Pinpoint the cell where the given text exists, returning its [X, Y] midpoint coordinate. 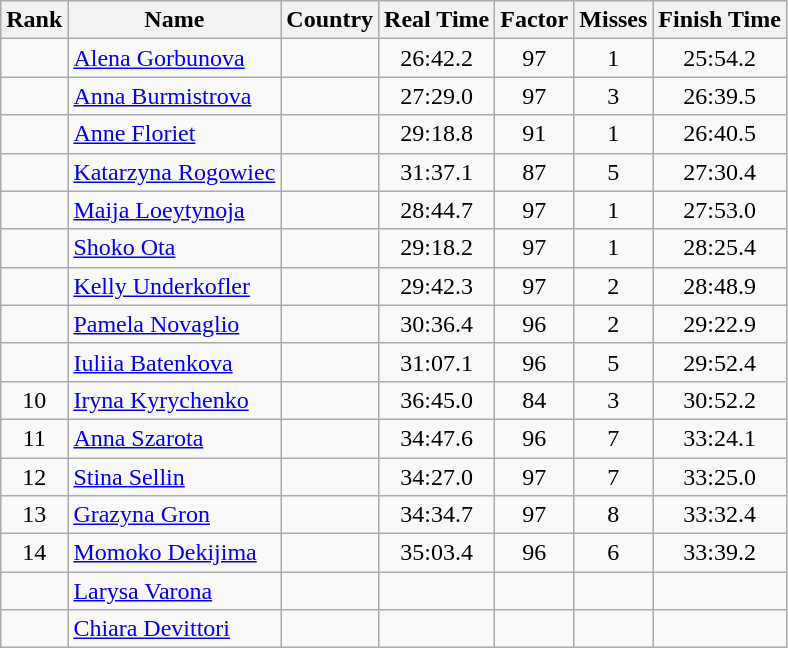
34:27.0 [437, 477]
14 [34, 553]
26:39.5 [720, 96]
91 [534, 134]
Rank [34, 20]
29:42.3 [437, 286]
28:48.9 [720, 286]
Iuliia Batenkova [174, 362]
29:22.9 [720, 324]
25:54.2 [720, 58]
Larysa Varona [174, 591]
26:42.2 [437, 58]
28:25.4 [720, 248]
31:07.1 [437, 362]
10 [34, 400]
Name [174, 20]
33:32.4 [720, 515]
26:40.5 [720, 134]
Iryna Kyrychenko [174, 400]
Real Time [437, 20]
30:52.2 [720, 400]
Country [330, 20]
33:24.1 [720, 438]
Finish Time [720, 20]
27:30.4 [720, 172]
Misses [614, 20]
29:18.2 [437, 248]
Pamela Novaglio [174, 324]
Katarzyna Rogowiec [174, 172]
Anne Floriet [174, 134]
Grazyna Gron [174, 515]
36:45.0 [437, 400]
11 [34, 438]
29:18.8 [437, 134]
Chiara Devittori [174, 629]
27:53.0 [720, 210]
87 [534, 172]
12 [34, 477]
Maija Loeytynoja [174, 210]
84 [534, 400]
Factor [534, 20]
31:37.1 [437, 172]
35:03.4 [437, 553]
6 [614, 553]
Kelly Underkofler [174, 286]
33:25.0 [720, 477]
28:44.7 [437, 210]
Momoko Dekijima [174, 553]
13 [34, 515]
30:36.4 [437, 324]
8 [614, 515]
29:52.4 [720, 362]
Shoko Ota [174, 248]
Stina Sellin [174, 477]
34:47.6 [437, 438]
Anna Burmistrova [174, 96]
Alena Gorbunova [174, 58]
27:29.0 [437, 96]
34:34.7 [437, 515]
33:39.2 [720, 553]
Anna Szarota [174, 438]
